Find where the given text appears and provide that cell's center as [X, Y] coordinate. 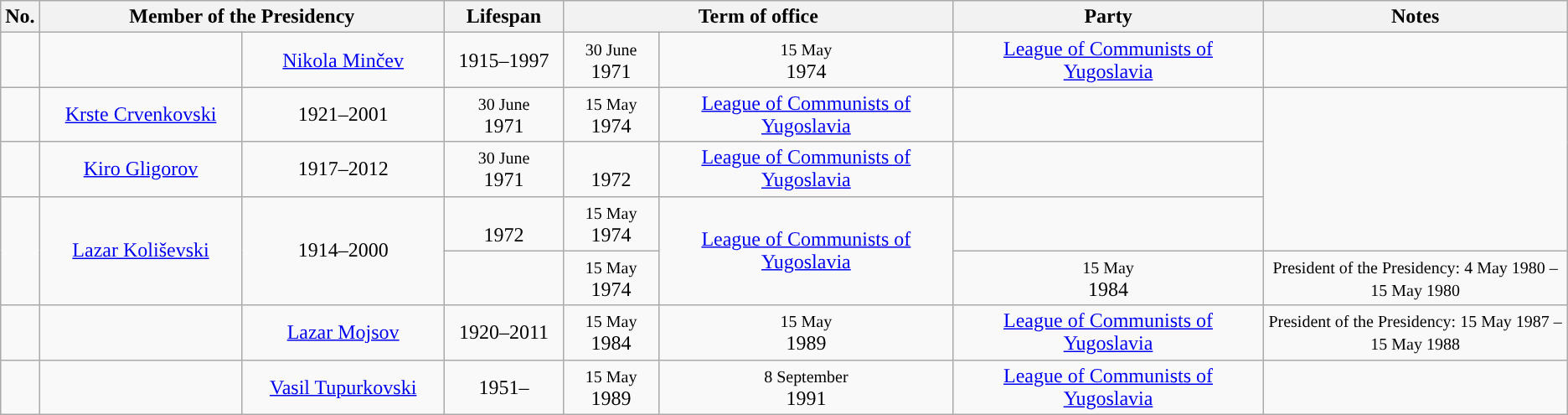
Nikola Minčev [343, 60]
1917–2012 [343, 169]
No. [20, 17]
President of the Presidency: 15 May 1987 – 15 May 1988 [1416, 332]
Party [1108, 17]
1915–1997 [503, 60]
1920–2011 [503, 332]
Lazar Koliševski [141, 251]
Term of office [759, 17]
Member of the Presidency [241, 17]
Vasil Tupurkovski [343, 387]
Notes [1416, 17]
Krste Crvenkovski [141, 114]
8 September1991 [806, 387]
Kiro Gligorov [141, 169]
Lazar Mojsov [343, 332]
1914–2000 [343, 251]
President of the Presidency: 4 May 1980 – 15 May 1980 [1416, 278]
1921–2001 [343, 114]
1951– [503, 387]
Lifespan [503, 17]
